Return the [X, Y] coordinate for the center point of the cell that contains the specified text.  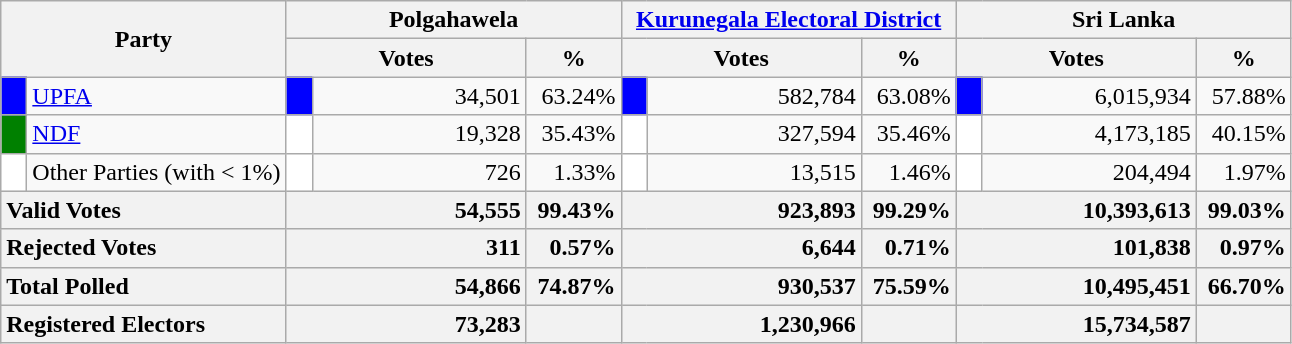
15,734,587 [1076, 324]
99.29% [908, 210]
Polgahawela [454, 20]
930,537 [741, 286]
75.59% [908, 286]
1,230,966 [741, 324]
Rejected Votes [144, 248]
Valid Votes [144, 210]
0.97% [1244, 248]
Other Parties (with < 1%) [156, 172]
204,494 [1089, 172]
Party [144, 39]
4,173,185 [1089, 134]
99.03% [1244, 210]
923,893 [741, 210]
726 [419, 172]
35.43% [574, 134]
327,594 [754, 134]
34,501 [419, 96]
99.43% [574, 210]
1.97% [1244, 172]
13,515 [754, 172]
Sri Lanka [1124, 20]
311 [406, 248]
10,393,613 [1076, 210]
Registered Electors [144, 324]
Total Polled [144, 286]
57.88% [1244, 96]
Kurunegala Electoral District [788, 20]
0.57% [574, 248]
101,838 [1076, 248]
74.87% [574, 286]
582,784 [754, 96]
0.71% [908, 248]
54,866 [406, 286]
35.46% [908, 134]
6,644 [741, 248]
19,328 [419, 134]
63.08% [908, 96]
NDF [156, 134]
1.46% [908, 172]
40.15% [1244, 134]
1.33% [574, 172]
54,555 [406, 210]
UPFA [156, 96]
73,283 [406, 324]
66.70% [1244, 286]
63.24% [574, 96]
10,495,451 [1076, 286]
6,015,934 [1089, 96]
